Identify which cell holds the provided text, then report its [x, y] central coordinate. 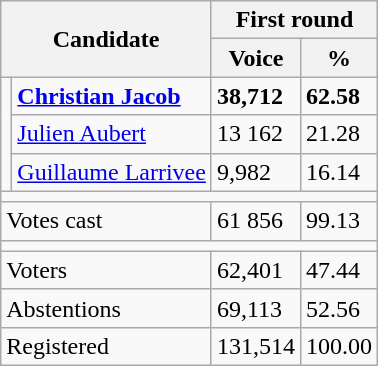
% [340, 58]
99.13 [340, 221]
Candidate [106, 39]
Voters [106, 270]
38,712 [256, 96]
61 856 [256, 221]
16.14 [340, 172]
13 162 [256, 134]
62,401 [256, 270]
52.56 [340, 308]
100.00 [340, 346]
47.44 [340, 270]
62.58 [340, 96]
First round [294, 20]
Registered [106, 346]
Christian Jacob [112, 96]
Abstentions [106, 308]
9,982 [256, 172]
131,514 [256, 346]
Julien Aubert [112, 134]
Votes cast [106, 221]
69,113 [256, 308]
Voice [256, 58]
Guillaume Larrivee [112, 172]
21.28 [340, 134]
